From the cell containing the given text, extract its center point as [X, Y] coordinate. 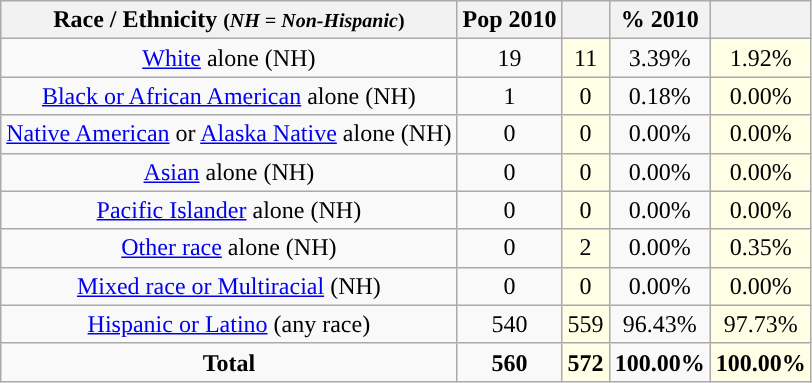
Black or African American alone (NH) [229, 96]
Asian alone (NH) [229, 172]
Native American or Alaska Native alone (NH) [229, 134]
97.73% [760, 324]
Pacific Islander alone (NH) [229, 210]
96.43% [660, 324]
Other race alone (NH) [229, 248]
Mixed race or Multiracial (NH) [229, 286]
19 [510, 58]
559 [586, 324]
Hispanic or Latino (any race) [229, 324]
0.35% [760, 248]
2 [586, 248]
540 [510, 324]
1 [510, 96]
1.92% [760, 58]
0.18% [660, 96]
572 [586, 362]
3.39% [660, 58]
White alone (NH) [229, 58]
560 [510, 362]
Race / Ethnicity (NH = Non-Hispanic) [229, 20]
11 [586, 58]
Total [229, 362]
% 2010 [660, 20]
Pop 2010 [510, 20]
